Scan for the cell matching the given text and deliver its (x, y) coordinate at center. 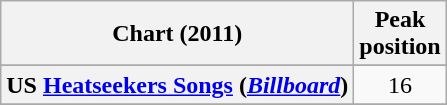
16 (400, 85)
Chart (2011) (178, 34)
US Heatseekers Songs (Billboard) (178, 85)
Peakposition (400, 34)
